Detect which cell encompasses the target text, then output its (X, Y) center coordinate. 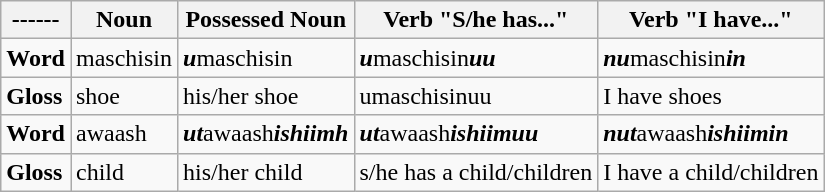
s/he has a child/children (476, 172)
Noun (124, 20)
shoe (124, 96)
umaschisin (266, 58)
------ (36, 20)
his/her child (266, 172)
utawaashishiimh (266, 134)
his/her shoe (266, 96)
utawaashishiimuu (476, 134)
nutawaashishiimin (711, 134)
maschisin (124, 58)
awaash (124, 134)
child (124, 172)
I have shoes (711, 96)
I have a child/children (711, 172)
Verb "I have..." (711, 20)
Verb "S/he has..." (476, 20)
Possessed Noun (266, 20)
numaschisinin (711, 58)
